From the cell containing the given text, extract its center point as (X, Y) coordinate. 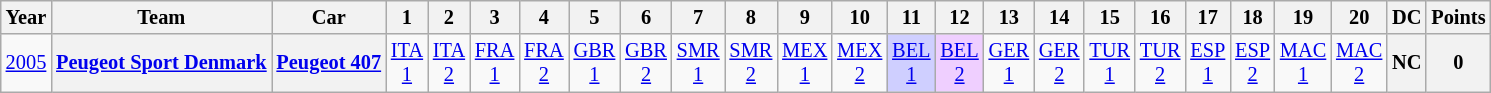
ITA1 (407, 63)
ESP1 (1208, 63)
9 (804, 17)
ESP2 (1252, 63)
SMR2 (752, 63)
4 (544, 17)
TUR1 (1109, 63)
11 (911, 17)
10 (860, 17)
16 (1160, 17)
12 (959, 17)
MAC2 (1359, 63)
MEX1 (804, 63)
FRA2 (544, 63)
Points (1458, 17)
2005 (26, 63)
0 (1458, 63)
GER1 (1009, 63)
Team (161, 17)
FRA1 (494, 63)
18 (1252, 17)
5 (595, 17)
Peugeot 407 (329, 63)
TUR2 (1160, 63)
19 (1303, 17)
GBR2 (646, 63)
NC (1406, 63)
MEX2 (860, 63)
7 (698, 17)
15 (1109, 17)
20 (1359, 17)
14 (1059, 17)
3 (494, 17)
ITA2 (449, 63)
Peugeot Sport Denmark (161, 63)
GBR1 (595, 63)
BEL2 (959, 63)
GER2 (1059, 63)
1 (407, 17)
Year (26, 17)
MAC1 (1303, 63)
17 (1208, 17)
2 (449, 17)
Car (329, 17)
8 (752, 17)
SMR1 (698, 63)
13 (1009, 17)
BEL1 (911, 63)
6 (646, 17)
DC (1406, 17)
